Scan for the cell matching the given text and deliver its [x, y] coordinate at center. 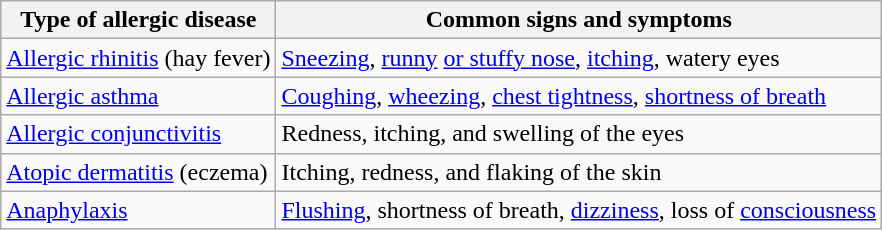
Type of allergic disease [138, 20]
Redness, itching, and swelling of the eyes [579, 134]
Atopic dermatitis (eczema) [138, 172]
Allergic conjunctivitis [138, 134]
Sneezing, runny or stuffy nose, itching, watery eyes [579, 58]
Allergic asthma [138, 96]
Common signs and symptoms [579, 20]
Allergic rhinitis (hay fever) [138, 58]
Itching, redness, and flaking of the skin [579, 172]
Anaphylaxis [138, 210]
Flushing, shortness of breath, dizziness, loss of consciousness [579, 210]
Coughing, wheezing, chest tightness, shortness of breath [579, 96]
